Detect which cell encompasses the target text, then output its [x, y] center coordinate. 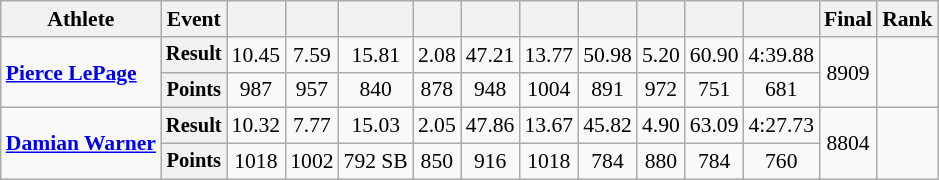
13.67 [548, 126]
47.21 [490, 55]
13.77 [548, 55]
Rank [908, 19]
7.77 [312, 126]
4:39.88 [782, 55]
8804 [848, 144]
840 [376, 90]
10.32 [256, 126]
4.90 [661, 126]
681 [782, 90]
916 [490, 162]
850 [437, 162]
8909 [848, 72]
45.82 [608, 126]
Athlete [81, 19]
1002 [312, 162]
Event [194, 19]
Damian Warner [81, 144]
7.59 [312, 55]
987 [256, 90]
15.03 [376, 126]
792 SB [376, 162]
948 [490, 90]
1004 [548, 90]
5.20 [661, 55]
63.09 [714, 126]
50.98 [608, 55]
2.08 [437, 55]
15.81 [376, 55]
751 [714, 90]
878 [437, 90]
10.45 [256, 55]
47.86 [490, 126]
891 [608, 90]
880 [661, 162]
60.90 [714, 55]
Pierce LePage [81, 72]
4:27.73 [782, 126]
Final [848, 19]
2.05 [437, 126]
972 [661, 90]
957 [312, 90]
760 [782, 162]
